Capture the cell that displays the provided text and extract its [x, y] central coordinate. 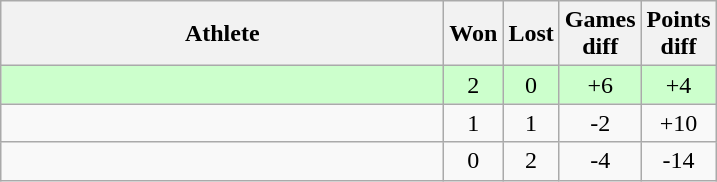
-4 [600, 161]
Athlete [222, 34]
Gamesdiff [600, 34]
Lost [531, 34]
-14 [678, 161]
Won [474, 34]
+6 [600, 85]
+4 [678, 85]
Pointsdiff [678, 34]
-2 [600, 123]
+10 [678, 123]
